Extract the [x, y] coordinate from the center of the cell holding the provided text.  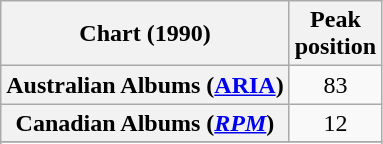
Canadian Albums (RPM) [145, 123]
Peakposition [335, 34]
12 [335, 123]
Chart (1990) [145, 34]
83 [335, 85]
Australian Albums (ARIA) [145, 85]
